Scan for the cell matching the given text and deliver its [X, Y] coordinate at center. 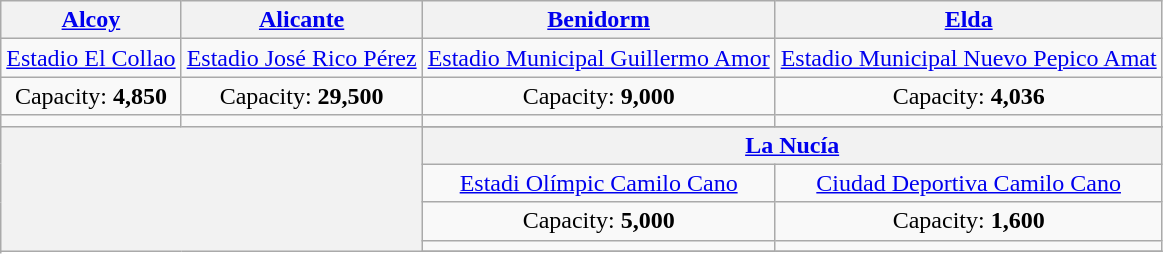
Capacity: 1,600 [968, 221]
Capacity: 4,850 [91, 96]
Estadi Olímpic Camilo Cano [598, 183]
Elda [968, 20]
Capacity: 29,500 [302, 96]
Estadio José Rico Pérez [302, 58]
La Nucía [792, 145]
Estadio El Collao [91, 58]
Capacity: 4,036 [968, 96]
Alicante [302, 20]
Estadio Municipal Guillermo Amor [598, 58]
Capacity: 9,000 [598, 96]
Alcoy [91, 20]
Estadio Municipal Nuevo Pepico Amat [968, 58]
Capacity: 5,000 [598, 221]
Benidorm [598, 20]
Ciudad Deportiva Camilo Cano [968, 183]
